Provide the (x, y) coordinate of the cell's center where the given text is located.  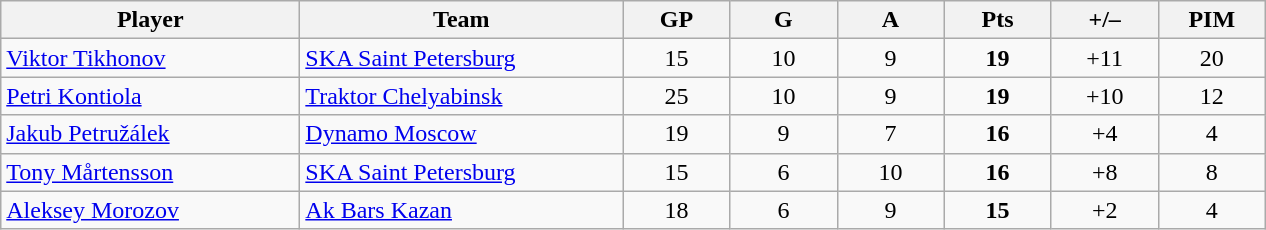
Petri Kontiola (150, 96)
GP (676, 20)
+10 (1104, 96)
Tony Mårtensson (150, 172)
Traktor Chelyabinsk (462, 96)
18 (676, 210)
+8 (1104, 172)
PIM (1212, 20)
G (784, 20)
Pts (998, 20)
+/– (1104, 20)
+2 (1104, 210)
Ak Bars Kazan (462, 210)
Dynamo Moscow (462, 134)
A (890, 20)
Player (150, 20)
8 (1212, 172)
+11 (1104, 58)
Aleksey Morozov (150, 210)
7 (890, 134)
Viktor Tikhonov (150, 58)
Team (462, 20)
Jakub Petružálek (150, 134)
20 (1212, 58)
+4 (1104, 134)
12 (1212, 96)
25 (676, 96)
